Search for the cell housing the specified text and yield its [x, y] center coordinate. 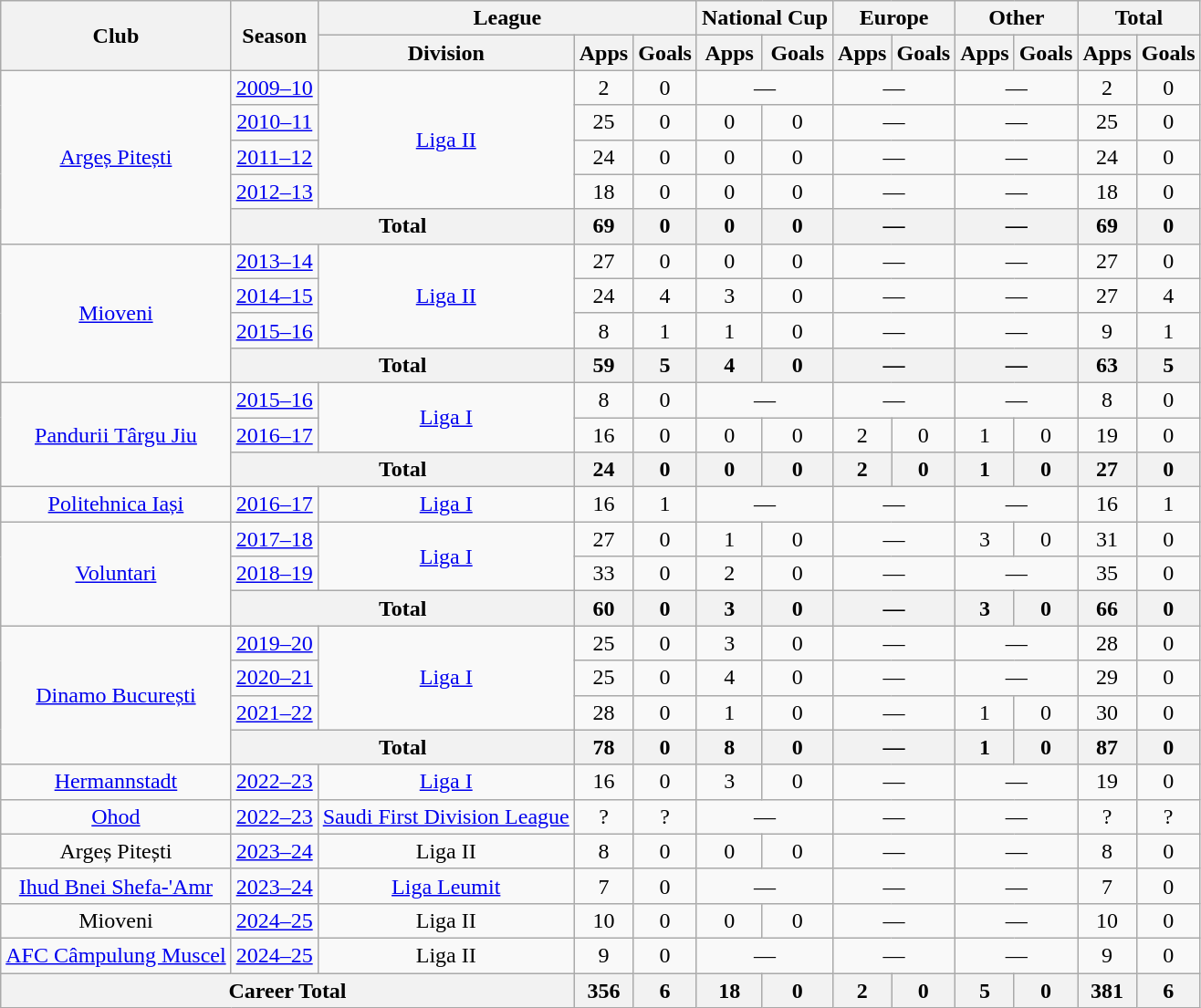
Other [1017, 18]
Liga Leumit [445, 886]
Europe [894, 18]
2017–18 [274, 539]
2009–10 [274, 88]
2021–22 [274, 712]
Ihud Bnei Shefa-'Amr [116, 886]
2020–21 [274, 678]
Politehnica Iași [116, 504]
2019–20 [274, 643]
National Cup [765, 18]
381 [1107, 990]
Career Total [287, 990]
2012–13 [274, 192]
30 [1107, 712]
2010–11 [274, 122]
2013–14 [274, 261]
35 [1107, 574]
78 [603, 747]
356 [603, 990]
2011–12 [274, 157]
2018–19 [274, 574]
63 [1107, 365]
59 [603, 365]
Dinamo București [116, 695]
Ohod [116, 816]
Season [274, 36]
Voluntari [116, 574]
2014–15 [274, 296]
66 [1107, 608]
Hermannstadt [116, 782]
31 [1107, 539]
87 [1107, 747]
AFC Câmpulung Muscel [116, 955]
League [507, 18]
Saudi First Division League [445, 816]
Pandurii Târgu Jiu [116, 434]
60 [603, 608]
Division [445, 53]
33 [603, 574]
Club [116, 36]
29 [1107, 678]
